Capture the cell that displays the provided text and extract its (X, Y) central coordinate. 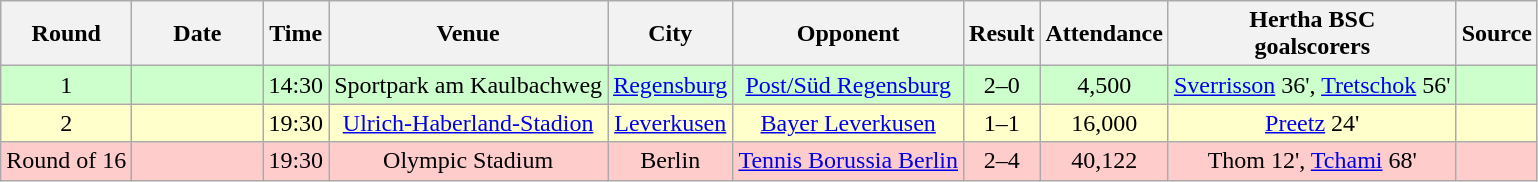
Time (296, 34)
Opponent (848, 34)
City (670, 34)
Venue (468, 34)
Source (1496, 34)
Round of 16 (66, 161)
Sverrisson 36', Tretschok 56' (1312, 85)
Sportpark am Kaulbachweg (468, 85)
1 (66, 85)
Tennis Borussia Berlin (848, 161)
14:30 (296, 85)
2 (66, 123)
Berlin (670, 161)
Bayer Leverkusen (848, 123)
16,000 (1104, 123)
Attendance (1104, 34)
40,122 (1104, 161)
1–1 (1002, 123)
Post/Süd Regensburg (848, 85)
Preetz 24' (1312, 123)
Date (198, 34)
Result (1002, 34)
Hertha BSCgoalscorers (1312, 34)
Ulrich-Haberland-Stadion (468, 123)
2–4 (1002, 161)
Regensburg (670, 85)
Olympic Stadium (468, 161)
Leverkusen (670, 123)
2–0 (1002, 85)
4,500 (1104, 85)
Thom 12', Tchami 68' (1312, 161)
Round (66, 34)
